Output the [x, y] coordinate of the center of the cell containing the given text.  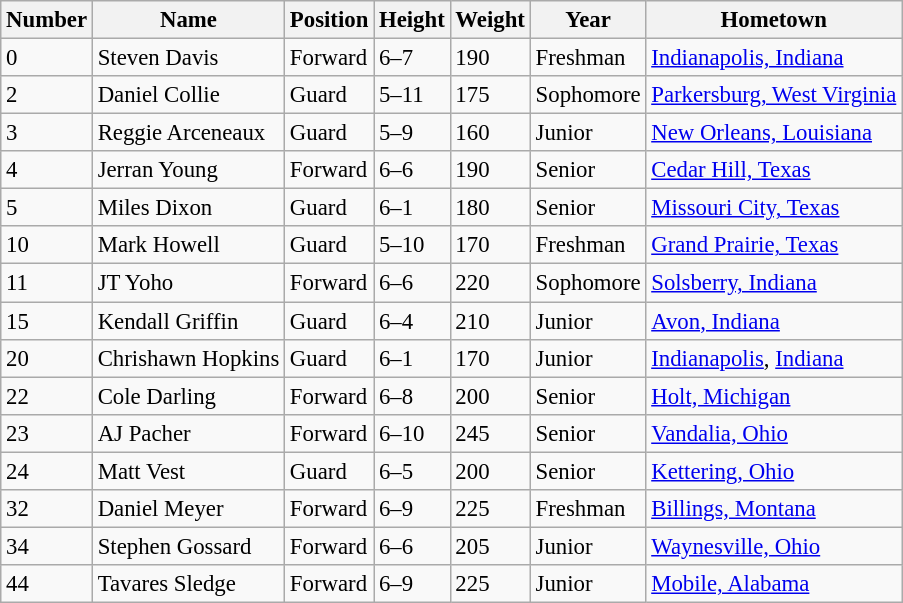
180 [490, 208]
Cedar Hill, Texas [774, 170]
11 [47, 283]
160 [490, 133]
Waynesville, Ohio [774, 546]
Daniel Collie [188, 95]
Height [412, 20]
Solsberry, Indiana [774, 283]
4 [47, 170]
6–7 [412, 58]
20 [47, 358]
5 [47, 208]
Missouri City, Texas [774, 208]
Cole Darling [188, 396]
Kendall Griffin [188, 321]
Mark Howell [188, 245]
Year [588, 20]
6–10 [412, 433]
AJ Pacher [188, 433]
245 [490, 433]
175 [490, 95]
Chrishawn Hopkins [188, 358]
Parkersburg, West Virginia [774, 95]
Kettering, Ohio [774, 471]
Steven Davis [188, 58]
44 [47, 584]
32 [47, 509]
Reggie Arceneaux [188, 133]
Daniel Meyer [188, 509]
3 [47, 133]
5–11 [412, 95]
Name [188, 20]
6–4 [412, 321]
Miles Dixon [188, 208]
Matt Vest [188, 471]
JT Yoho [188, 283]
Billings, Montana [774, 509]
Grand Prairie, Texas [774, 245]
0 [47, 58]
Position [330, 20]
22 [47, 396]
15 [47, 321]
6–8 [412, 396]
34 [47, 546]
Number [47, 20]
Jerran Young [188, 170]
Vandalia, Ohio [774, 433]
220 [490, 283]
Holt, Michigan [774, 396]
Weight [490, 20]
Avon, Indiana [774, 321]
6–5 [412, 471]
10 [47, 245]
Stephen Gossard [188, 546]
5–9 [412, 133]
205 [490, 546]
23 [47, 433]
Tavares Sledge [188, 584]
Hometown [774, 20]
New Orleans, Louisiana [774, 133]
210 [490, 321]
5–10 [412, 245]
24 [47, 471]
2 [47, 95]
Mobile, Alabama [774, 584]
